Capture the cell that displays the provided text and extract its [x, y] central coordinate. 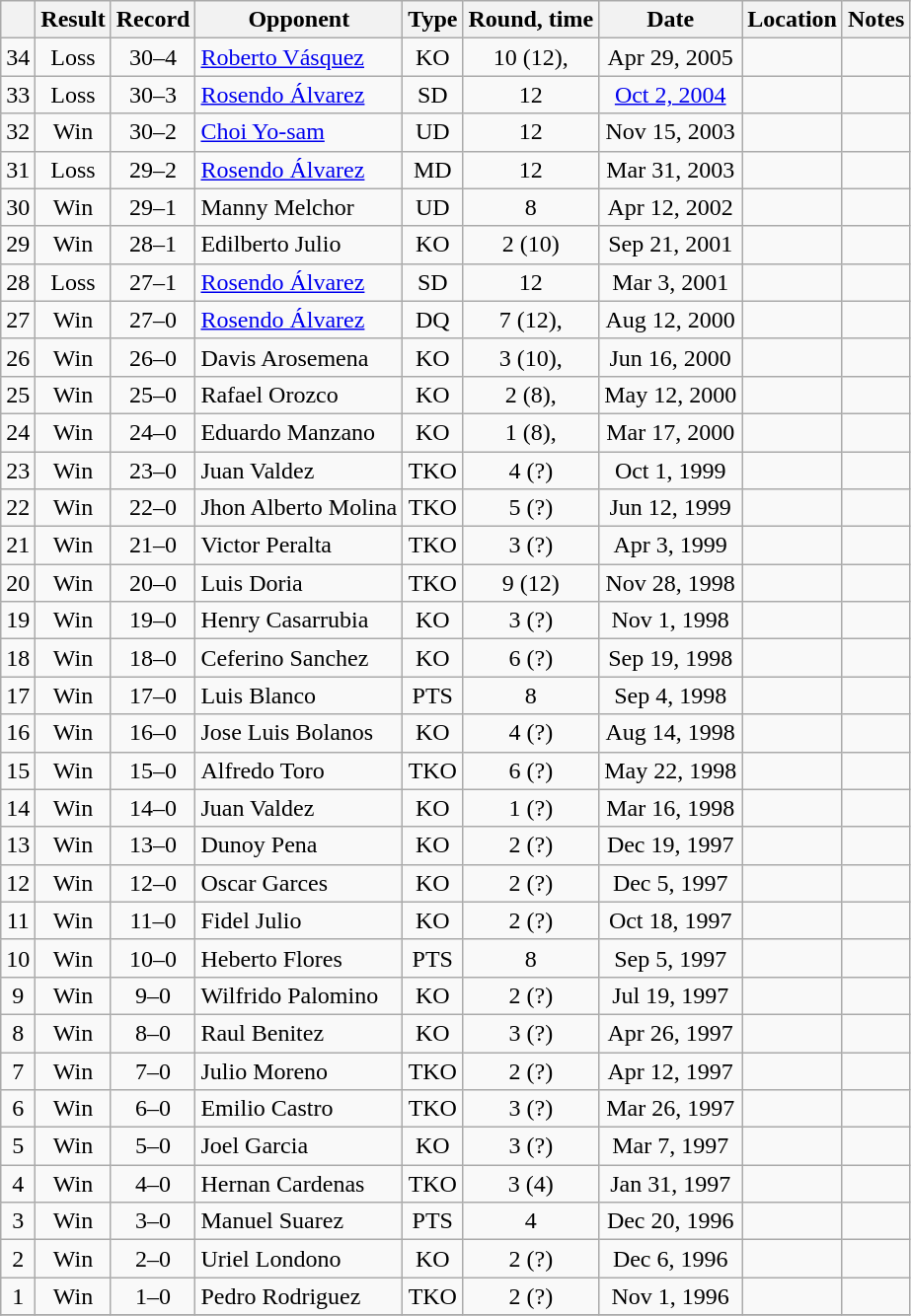
Dunoy Pena [299, 845]
Luis Blanco [299, 695]
1 (?) [531, 808]
10–0 [153, 958]
Sep 21, 2001 [671, 245]
Oct 2, 2004 [671, 95]
Mar 17, 2000 [671, 432]
30–4 [153, 57]
13–0 [153, 845]
Record [153, 20]
23–0 [153, 471]
28–1 [153, 245]
9 [18, 995]
24–0 [153, 432]
Dec 20, 1996 [671, 1221]
Round, time [531, 20]
Hernan Cardenas [299, 1184]
Alfredo Toro [299, 770]
Henry Casarrubia [299, 621]
18 [18, 658]
30–2 [153, 132]
13 [18, 845]
Notes [875, 20]
3 [18, 1221]
Sep 4, 1998 [671, 695]
14 [18, 808]
Nov 15, 2003 [671, 132]
Aug 12, 2000 [671, 320]
33 [18, 95]
Type [432, 20]
Eduardo Manzano [299, 432]
29–1 [153, 207]
Mar 26, 1997 [671, 1109]
17 [18, 695]
MD [432, 170]
6 [18, 1109]
Apr 29, 2005 [671, 57]
DQ [432, 320]
11–0 [153, 920]
31 [18, 170]
Mar 16, 1998 [671, 808]
Rafael Orozco [299, 395]
Edilberto Julio [299, 245]
Luis Doria [299, 583]
Oct 18, 1997 [671, 920]
15–0 [153, 770]
Uriel Londono [299, 1259]
23 [18, 471]
5–0 [153, 1146]
20 [18, 583]
Dec 6, 1996 [671, 1259]
26 [18, 357]
32 [18, 132]
Joel Garcia [299, 1146]
2–0 [153, 1259]
27 [18, 320]
19–0 [153, 621]
16 [18, 733]
Dec 5, 1997 [671, 883]
9–0 [153, 995]
16–0 [153, 733]
May 12, 2000 [671, 395]
14–0 [153, 808]
Nov 1, 1996 [671, 1296]
Oscar Garces [299, 883]
Dec 19, 1997 [671, 845]
21–0 [153, 546]
5 (?) [531, 508]
Victor Peralta [299, 546]
10 [18, 958]
Jun 12, 1999 [671, 508]
7–0 [153, 1070]
24 [18, 432]
6–0 [153, 1109]
Opponent [299, 20]
1–0 [153, 1296]
8–0 [153, 1033]
3 (10), [531, 357]
7 [18, 1070]
22–0 [153, 508]
Wilfrido Palomino [299, 995]
Aug 14, 1998 [671, 733]
4–0 [153, 1184]
Sep 19, 1998 [671, 658]
7 (12), [531, 320]
18–0 [153, 658]
May 22, 1998 [671, 770]
30 [18, 207]
Fidel Julio [299, 920]
1 [18, 1296]
3–0 [153, 1221]
27–0 [153, 320]
28 [18, 282]
Oct 1, 1999 [671, 471]
Jan 31, 1997 [671, 1184]
Jun 16, 2000 [671, 357]
21 [18, 546]
Mar 3, 2001 [671, 282]
Mar 7, 1997 [671, 1146]
30–3 [153, 95]
27–1 [153, 282]
Date [671, 20]
Manny Melchor [299, 207]
Jul 19, 1997 [671, 995]
22 [18, 508]
Jose Luis Bolanos [299, 733]
Raul Benitez [299, 1033]
Davis Arosemena [299, 357]
Julio Moreno [299, 1070]
10 (12), [531, 57]
Result [73, 20]
Mar 31, 2003 [671, 170]
Jhon Alberto Molina [299, 508]
Pedro Rodriguez [299, 1296]
Nov 1, 1998 [671, 621]
11 [18, 920]
20–0 [153, 583]
Heberto Flores [299, 958]
2 (10) [531, 245]
Ceferino Sanchez [299, 658]
Apr 12, 1997 [671, 1070]
1 (8), [531, 432]
Apr 3, 1999 [671, 546]
19 [18, 621]
15 [18, 770]
Manuel Suarez [299, 1221]
2 [18, 1259]
Location [793, 20]
17–0 [153, 695]
29 [18, 245]
5 [18, 1146]
Sep 5, 1997 [671, 958]
29–2 [153, 170]
2 (8), [531, 395]
Emilio Castro [299, 1109]
Apr 26, 1997 [671, 1033]
26–0 [153, 357]
9 (12) [531, 583]
34 [18, 57]
25–0 [153, 395]
3 (4) [531, 1184]
Nov 28, 1998 [671, 583]
Roberto Vásquez [299, 57]
Apr 12, 2002 [671, 207]
Choi Yo-sam [299, 132]
12–0 [153, 883]
25 [18, 395]
